Extract the [x, y] coordinate from the center of the cell holding the provided text.  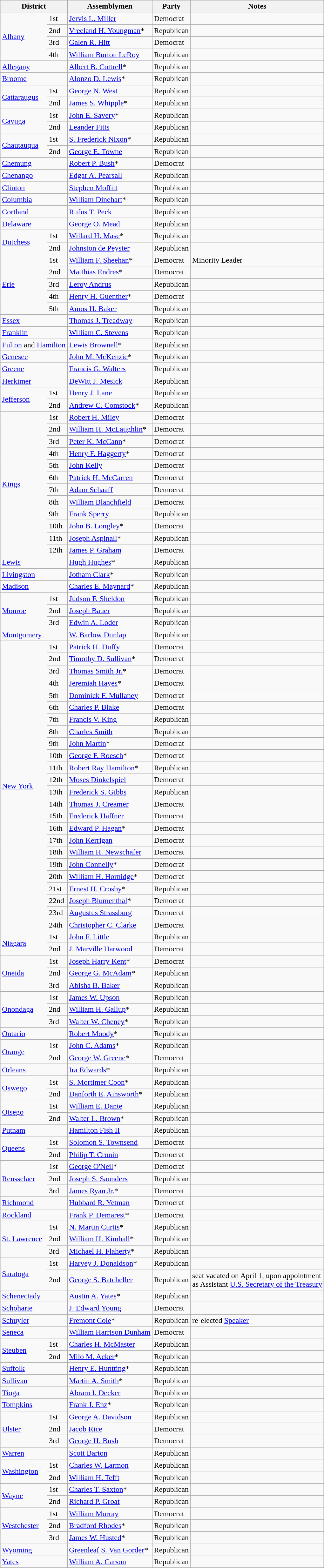
S. Frederick Nixon* [110, 139]
Richard P. Groat [110, 1501]
James P. Graham [110, 550]
Charles W. Larmon [110, 1465]
Tioga [34, 1393]
Clinton [34, 188]
William H. Newschafer [110, 852]
George E. Towne [110, 151]
Oneida [24, 973]
Scott Barton [110, 1453]
Frank J. Enz* [110, 1405]
Warren [34, 1453]
John B. Longley* [110, 526]
William A. Carson [110, 1562]
George G. McAdam* [110, 973]
Martin A. Smith* [110, 1381]
Charles H. McMaster [110, 1344]
Franklin [34, 332]
Chautauqua [24, 145]
Hubbard R. Yetman [110, 1203]
J. Edward Young [110, 1308]
23rd [57, 913]
Fremont Cole* [110, 1320]
George H. Bush [110, 1441]
William Dinehart* [110, 200]
Greenleaf S. Van Gorder* [110, 1550]
Ulster [24, 1429]
Timothy D. Sullivan* [110, 659]
Frank Sperry [110, 514]
Leander Fitts [110, 127]
William Burton LeRoy [110, 55]
Rensselaer [24, 1179]
Milo M. Acker* [110, 1357]
Solomon S. Townsend [110, 1142]
21st [57, 888]
Niagara [24, 943]
William F. Sheehan* [110, 260]
William H. Tefft [110, 1477]
16th [57, 828]
William H. Hornidge* [110, 876]
Thomas Smith Jr.* [110, 671]
Montgomery [34, 635]
Schoharie [34, 1308]
Albany [24, 37]
Rockland [34, 1215]
W. Barlow Dunlap [110, 635]
Joseph Bauer [110, 611]
Johnston de Peyster [110, 248]
Frederick S. Gibbs [110, 792]
Hugh Hughes* [110, 562]
20th [57, 876]
Charles P. Blake [110, 707]
Party [171, 6]
re-elected Speaker [257, 1320]
Michael H. Flaherty* [110, 1251]
Albert B. Cottrell* [110, 67]
William H. McLaughlin* [110, 429]
William E. Dante [110, 1106]
Saratoga [24, 1273]
Judson F. Sheldon [110, 599]
Schenectady [34, 1296]
18th [57, 852]
Patrick H. McCarren [110, 478]
John E. Savery* [110, 115]
Genesee [34, 357]
John Kerrigan [110, 840]
Thomas J. Treadway [110, 320]
Delaware [34, 224]
24th [57, 925]
Thomas J. Creamer [110, 804]
Jeremiah Hayes* [110, 683]
Columbia [34, 200]
George O. Mead [110, 224]
Edward P. Hagan* [110, 828]
Robert Moody* [110, 1034]
Christopher C. Clarke [110, 925]
17th [57, 840]
Edgar A. Pearsall [110, 176]
Abram I. Decker [110, 1393]
Jotham Clark* [110, 574]
Chenango [34, 176]
Galen R. Hitt [110, 43]
Leroy Andrus [110, 284]
seat vacated on April 1, upon appointment as Assistant U.S. Secretary of the Treasury [257, 1280]
Patrick H. Duffy [110, 647]
Wyoming [34, 1550]
19th [57, 864]
Westchester [24, 1526]
Jacob Rice [110, 1429]
John Connelly* [110, 864]
Oswego [24, 1088]
Minority Leader [257, 260]
Kings [24, 484]
Ontario [34, 1034]
New York [24, 786]
Jefferson [24, 399]
William H. Kimball* [110, 1239]
George N. West [110, 91]
Charles Smith [110, 731]
Francis G. Walters [110, 369]
George O'Neil* [110, 1167]
Chemung [34, 164]
George F. Roesch* [110, 756]
Philip T. Cronin [110, 1155]
Wayne [24, 1495]
Walter L. Brown* [110, 1118]
22nd [57, 901]
Onondaga [24, 1009]
Ira Edwards* [110, 1070]
Amos H. Baker [110, 308]
Richmond [34, 1203]
Dutchess [24, 242]
George W. Greene* [110, 1058]
Schuyler [34, 1320]
Greene [34, 369]
Queens [24, 1149]
Charles T. Saxton* [110, 1489]
Jervis L. Miller [110, 18]
Erie [24, 284]
Yates [34, 1562]
Robert P. Bush* [110, 164]
Suffolk [34, 1369]
Allegany [34, 67]
Henry H. Guenther* [110, 296]
Assemblymen [110, 6]
J. Marville Harwood [110, 949]
John F. Little [110, 937]
Dominick F. Mullaney [110, 695]
William Murray [110, 1514]
DeWitt J. Mesick [110, 381]
Walter W. Cheney* [110, 1022]
Essex [34, 320]
Abisha B. Baker [110, 985]
Danforth E. Ainsworth* [110, 1094]
James Ryan Jr.* [110, 1191]
Otsego [24, 1112]
Frank P. Demarest* [110, 1215]
N. Martin Curtis* [110, 1227]
James W. Upson [110, 997]
Putnam [34, 1130]
Matthias Endres* [110, 272]
Cattaraugus [24, 97]
James S. Whipple* [110, 103]
Sullivan [34, 1381]
Cortland [34, 212]
Henry E. Huntting* [110, 1369]
Washington [24, 1471]
District [34, 6]
Seneca [34, 1332]
Charles E. Maynard* [110, 586]
Lewis [34, 562]
Andrew C. Comstock* [110, 405]
George S. Batcheller [110, 1280]
14th [57, 804]
Lewis Brownell* [110, 345]
Broome [34, 79]
John C. Adams* [110, 1046]
Rufus T. Peck [110, 212]
Fulton and Hamilton [34, 345]
Herkimer [34, 381]
John Martin* [110, 744]
St. Lawrence [24, 1239]
Stephen Moffitt [110, 188]
Alonzo D. Lewis* [110, 79]
13th [57, 792]
Bradford Rhodes* [110, 1526]
William H. Gallup* [110, 1009]
William C. Stevens [110, 332]
Orleans [34, 1070]
John Kelly [110, 466]
Notes [257, 6]
Livingston [34, 574]
Hamilton Fish II [110, 1130]
James W. Husted* [110, 1538]
Vreeland H. Youngman* [110, 30]
Peter K. McCann* [110, 441]
Adam Schaaff [110, 490]
Joseph Blumenthal* [110, 901]
Harvey J. Donaldson* [110, 1263]
Robert Ray Hamilton* [110, 768]
Madison [34, 586]
Edwin A. Loder [110, 623]
Joseph S. Saunders [110, 1179]
Steuben [24, 1350]
Moses Dinkelspiel [110, 780]
Tompkins [34, 1405]
Francis V. King [110, 719]
Henry F. Haggerty* [110, 453]
Cayuga [24, 121]
Joseph Aspinall* [110, 538]
Willard H. Mase* [110, 236]
George A. Davidson [110, 1417]
Monroe [24, 611]
William Blanchfield [110, 502]
Frederick Haffner [110, 816]
John M. McKenzie* [110, 357]
Austin A. Yates* [110, 1296]
15th [57, 816]
Orange [24, 1052]
Robert H. Miley [110, 417]
Henry J. Lane [110, 393]
Joseph Harry Kent* [110, 961]
Ernest H. Crosby* [110, 888]
S. Mortimer Coon* [110, 1082]
Augustus Strassburg [110, 913]
William Harrison Dunham [110, 1332]
